Provide the (x, y) coordinate of the cell's center where the given text is located.  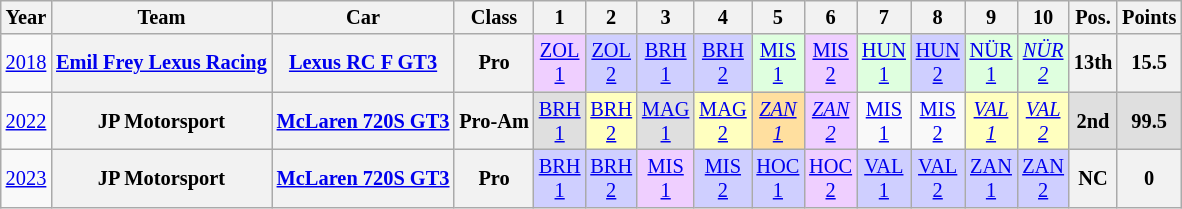
2023 (26, 178)
2018 (26, 63)
NÜR1 (992, 63)
0 (1149, 178)
99.5 (1149, 121)
HUN1 (884, 63)
6 (830, 17)
7 (884, 17)
HOC1 (778, 178)
Lexus RC F GT3 (364, 63)
Pos. (1093, 17)
Team (162, 17)
2 (611, 17)
15.5 (1149, 63)
10 (1043, 17)
Pro-Am (494, 121)
Emil Frey Lexus Racing (162, 63)
ZOL1 (560, 63)
MAG1 (666, 121)
2nd (1093, 121)
13th (1093, 63)
5 (778, 17)
9 (992, 17)
NC (1093, 178)
1 (560, 17)
MAG2 (722, 121)
8 (938, 17)
2022 (26, 121)
Car (364, 17)
HOC2 (830, 178)
HUN2 (938, 63)
4 (722, 17)
NÜR2 (1043, 63)
Year (26, 17)
Class (494, 17)
3 (666, 17)
ZOL2 (611, 63)
Points (1149, 17)
